Detect which cell encompasses the target text, then output its (X, Y) center coordinate. 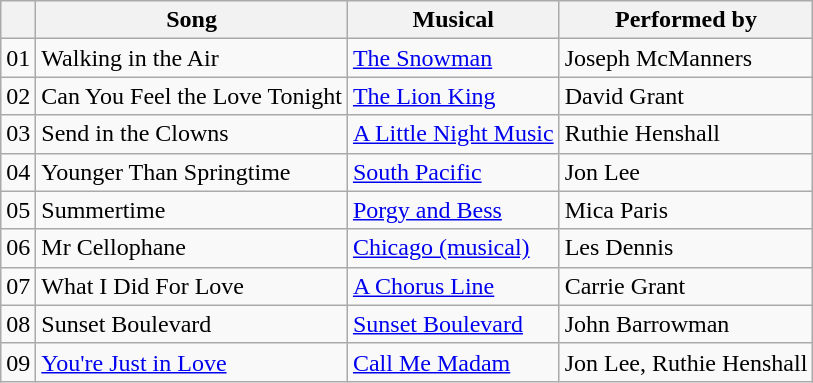
Joseph McManners (686, 58)
Ruthie Henshall (686, 134)
Porgy and Bess (453, 210)
06 (18, 248)
Mica Paris (686, 210)
Call Me Madam (453, 362)
You're Just in Love (192, 362)
John Barrowman (686, 324)
Summertime (192, 210)
05 (18, 210)
07 (18, 286)
04 (18, 172)
Performed by (686, 20)
Younger Than Springtime (192, 172)
08 (18, 324)
The Lion King (453, 96)
Mr Cellophane (192, 248)
03 (18, 134)
Can You Feel the Love Tonight (192, 96)
Walking in the Air (192, 58)
02 (18, 96)
Jon Lee, Ruthie Henshall (686, 362)
South Pacific (453, 172)
Carrie Grant (686, 286)
A Little Night Music (453, 134)
01 (18, 58)
Jon Lee (686, 172)
Send in the Clowns (192, 134)
Song (192, 20)
Les Dennis (686, 248)
The Snowman (453, 58)
What I Did For Love (192, 286)
A Chorus Line (453, 286)
David Grant (686, 96)
Chicago (musical) (453, 248)
Musical (453, 20)
09 (18, 362)
